From the cell containing the given text, extract its center point as [x, y] coordinate. 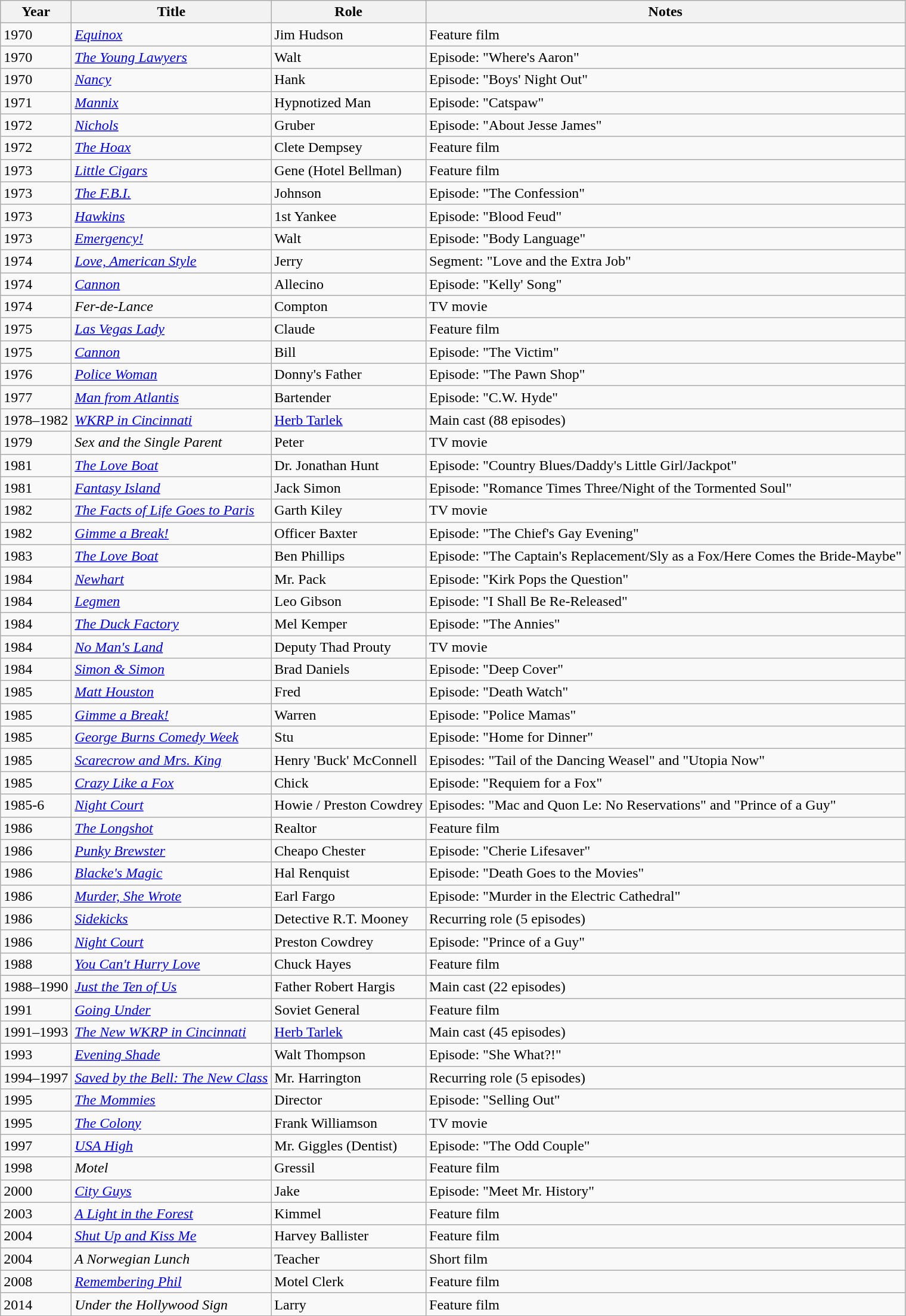
Director [349, 1100]
1985-6 [36, 805]
Matt Houston [172, 692]
Blacke's Magic [172, 873]
Murder, She Wrote [172, 896]
Harvey Ballister [349, 1236]
1983 [36, 556]
Episode: "Body Language" [665, 238]
2014 [36, 1304]
Episode: "Kelly' Song" [665, 284]
Episode: "The Chief's Gay Evening" [665, 533]
Motel [172, 1168]
Fantasy Island [172, 488]
Claude [349, 329]
Punky Brewster [172, 851]
Hypnotized Man [349, 102]
Episodes: "Tail of the Dancing Weasel" and "Utopia Now" [665, 760]
Legmen [172, 601]
Newhart [172, 578]
Frank Williamson [349, 1123]
Brad Daniels [349, 670]
Jake [349, 1191]
Hank [349, 80]
Episode: "Home for Dinner" [665, 738]
Nancy [172, 80]
Father Robert Hargis [349, 987]
No Man's Land [172, 646]
Episode: "She What?!" [665, 1055]
Chick [349, 783]
Episode: "Death Watch" [665, 692]
Episode: "Cherie Lifesaver" [665, 851]
The Mommies [172, 1100]
Episode: "Where's Aaron" [665, 57]
Episode: "Meet Mr. History" [665, 1191]
Chuck Hayes [349, 964]
1991 [36, 1010]
Episode: "Boys' Night Out" [665, 80]
Police Woman [172, 375]
Officer Baxter [349, 533]
Mel Kemper [349, 624]
Mr. Harrington [349, 1078]
The F.B.I. [172, 193]
The Young Lawyers [172, 57]
Episode: "The Annies" [665, 624]
Clete Dempsey [349, 148]
Mr. Giggles (Dentist) [349, 1146]
Allecino [349, 284]
Episode: "The Captain's Replacement/Sly as a Fox/Here Comes the Bride-Maybe" [665, 556]
1991–1993 [36, 1032]
Gruber [349, 125]
Remembering Phil [172, 1281]
1978–1982 [36, 420]
USA High [172, 1146]
Stu [349, 738]
Episode: "I Shall Be Re-Released" [665, 601]
The Longshot [172, 828]
Evening Shade [172, 1055]
Fred [349, 692]
Hawkins [172, 216]
Jack Simon [349, 488]
Episode: "Requiem for a Fox" [665, 783]
Warren [349, 715]
Peter [349, 443]
Kimmel [349, 1214]
Episode: "Police Mamas" [665, 715]
Detective R.T. Mooney [349, 919]
Hal Renquist [349, 873]
Ben Phillips [349, 556]
1994–1997 [36, 1078]
Emergency! [172, 238]
1st Yankee [349, 216]
1993 [36, 1055]
Short film [665, 1259]
You Can't Hurry Love [172, 964]
George Burns Comedy Week [172, 738]
Man from Atlantis [172, 397]
1997 [36, 1146]
Saved by the Bell: The New Class [172, 1078]
Mr. Pack [349, 578]
Gene (Hotel Bellman) [349, 170]
Fer-de-Lance [172, 307]
Garth Kiley [349, 511]
Mannix [172, 102]
Episode: "C.W. Hyde" [665, 397]
Compton [349, 307]
Crazy Like a Fox [172, 783]
Episode: "About Jesse James" [665, 125]
The Colony [172, 1123]
Episode: "Prince of a Guy" [665, 941]
Earl Fargo [349, 896]
A Light in the Forest [172, 1214]
1988–1990 [36, 987]
2000 [36, 1191]
Love, American Style [172, 261]
WKRP in Cincinnati [172, 420]
2003 [36, 1214]
1976 [36, 375]
Main cast (45 episodes) [665, 1032]
City Guys [172, 1191]
Shut Up and Kiss Me [172, 1236]
Main cast (22 episodes) [665, 987]
Under the Hollywood Sign [172, 1304]
Main cast (88 episodes) [665, 420]
1971 [36, 102]
Episode: "Death Goes to the Movies" [665, 873]
Howie / Preston Cowdrey [349, 805]
Motel Clerk [349, 1281]
Year [36, 12]
Jim Hudson [349, 35]
The Facts of Life Goes to Paris [172, 511]
Episode: "The Victim" [665, 352]
Bartender [349, 397]
Soviet General [349, 1010]
Realtor [349, 828]
Episode: "Country Blues/Daddy's Little Girl/Jackpot" [665, 465]
Larry [349, 1304]
Episode: "Blood Feud" [665, 216]
Jerry [349, 261]
Episode: "The Confession" [665, 193]
Title [172, 12]
1998 [36, 1168]
Teacher [349, 1259]
Gressil [349, 1168]
Simon & Simon [172, 670]
Episode: "Romance Times Three/Night of the Tormented Soul" [665, 488]
Role [349, 12]
1988 [36, 964]
Episode: "Kirk Pops the Question" [665, 578]
Sidekicks [172, 919]
Going Under [172, 1010]
Sex and the Single Parent [172, 443]
Episode: "Selling Out" [665, 1100]
Deputy Thad Prouty [349, 646]
Henry 'Buck' McConnell [349, 760]
Little Cigars [172, 170]
Segment: "Love and the Extra Job" [665, 261]
Walt Thompson [349, 1055]
Episode: "The Pawn Shop" [665, 375]
Episode: "The Odd Couple" [665, 1146]
Donny's Father [349, 375]
Cheapo Chester [349, 851]
1979 [36, 443]
A Norwegian Lunch [172, 1259]
1977 [36, 397]
Scarecrow and Mrs. King [172, 760]
The Hoax [172, 148]
Episodes: "Mac and Quon Le: No Reservations" and "Prince of a Guy" [665, 805]
Nichols [172, 125]
Just the Ten of Us [172, 987]
Johnson [349, 193]
Dr. Jonathan Hunt [349, 465]
Episode: "Catspaw" [665, 102]
Episode: "Deep Cover" [665, 670]
Las Vegas Lady [172, 329]
Leo Gibson [349, 601]
2008 [36, 1281]
Equinox [172, 35]
Bill [349, 352]
Preston Cowdrey [349, 941]
Episode: "Murder in the Electric Cathedral" [665, 896]
Notes [665, 12]
The New WKRP in Cincinnati [172, 1032]
The Duck Factory [172, 624]
